From the cell containing the given text, extract its center point as (X, Y) coordinate. 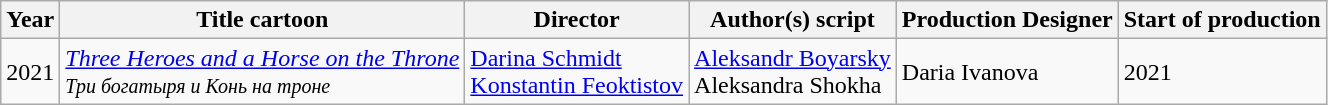
Aleksandr BoyarskyAleksandra Shokha (793, 72)
Author(s) script (793, 20)
Darina SchmidtKonstantin Feoktistov (577, 72)
Production Designer (1007, 20)
Three Heroes and a Horse on the ThroneТри богатыря и Конь на троне (262, 72)
Director (577, 20)
Title cartoon (262, 20)
Start of production (1222, 20)
Daria Ivanova (1007, 72)
Year (30, 20)
